Identify which cell holds the provided text, then report its (X, Y) central coordinate. 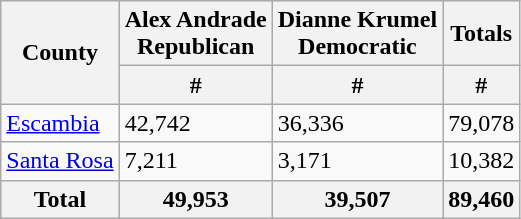
42,742 (196, 123)
Total (60, 199)
Dianne KrumelDemocratic (357, 34)
79,078 (482, 123)
Santa Rosa (60, 161)
Escambia (60, 123)
Totals (482, 34)
7,211 (196, 161)
County (60, 52)
89,460 (482, 199)
49,953 (196, 199)
Alex AndradeRepublican (196, 34)
3,171 (357, 161)
10,382 (482, 161)
39,507 (357, 199)
36,336 (357, 123)
